From the cell containing the given text, extract its center point as [X, Y] coordinate. 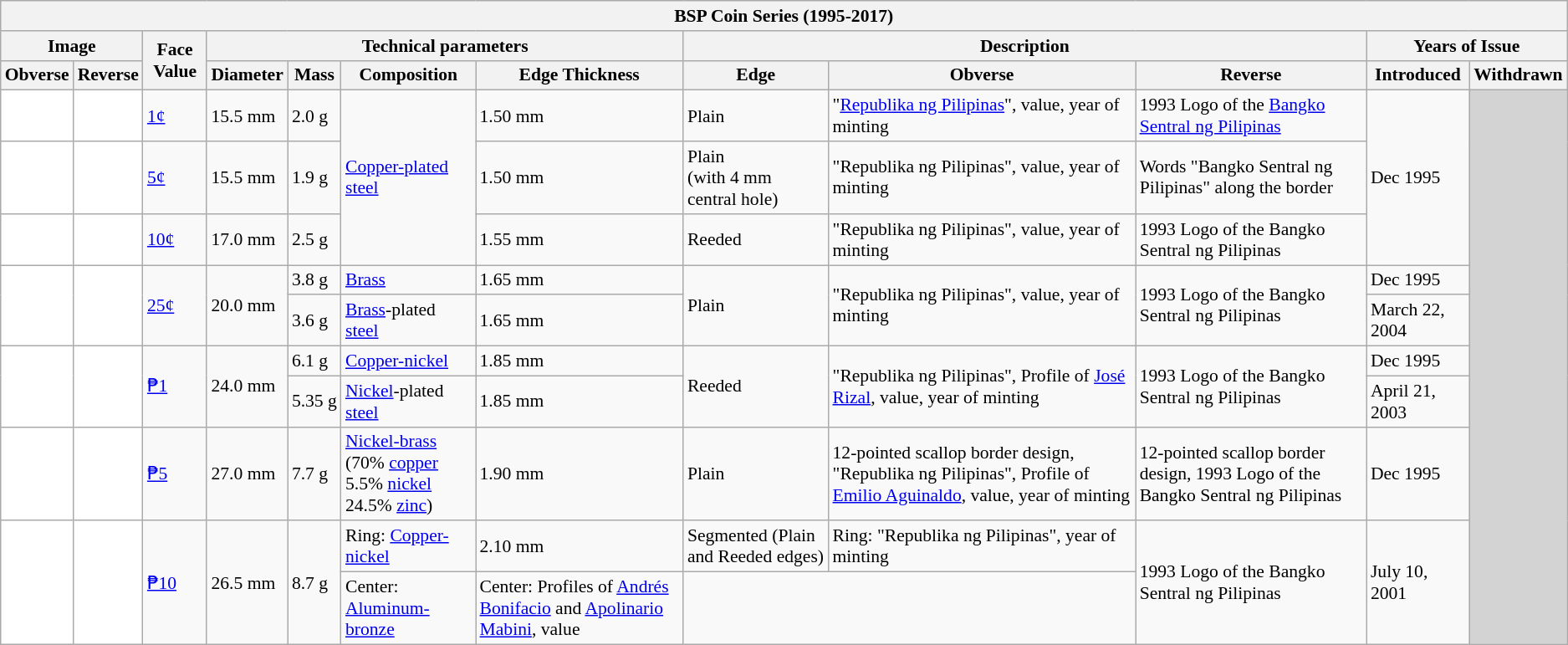
April 21, 2003 [1418, 402]
1.9 g [314, 177]
"Republika ng Pilipinas", Profile of José Rizal, value, year of minting [982, 386]
Center: Profiles of Andrés Bonifacio and Apolinario Mabini, value [579, 609]
5¢ [176, 177]
Description [1025, 46]
Diameter [247, 75]
6.1 g [314, 361]
Edge Thickness [579, 75]
Composition [408, 75]
Introduced [1418, 75]
1¢ [176, 115]
Years of Issue [1467, 46]
2.0 g [314, 115]
Ring: "Republika ng Pilipinas", year of minting [982, 547]
12-pointed scallop border design, "Republika ng Pilipinas", Profile of Emilio Aguinaldo, value, year of minting [982, 474]
8.7 g [314, 583]
10¢ [176, 239]
Ring: Copper-nickel [408, 547]
Center: Aluminum-bronze [408, 609]
₱5 [176, 474]
July 10, 2001 [1418, 583]
Brass-plated steel [408, 321]
20.0 mm [247, 306]
2.5 g [314, 239]
BSP Coin Series (1995-2017) [784, 16]
3.6 g [314, 321]
₱10 [176, 583]
Face Value [176, 60]
27.0 mm [247, 474]
3.8 g [314, 280]
Plain (with 4 mm central hole) [756, 177]
Words "Bangko Sentral ng Pilipinas" along the border [1251, 177]
2.10 mm [579, 547]
1.55 mm [579, 239]
Copper-plated steel [408, 177]
7.7 g [314, 474]
1.90 mm [579, 474]
Image [72, 46]
Mass [314, 75]
5.35 g [314, 402]
26.5 mm [247, 583]
Nickel-plated steel [408, 402]
Withdrawn [1519, 75]
17.0 mm [247, 239]
Segmented (Plain and Reeded edges) [756, 547]
Brass [408, 280]
25¢ [176, 306]
Technical parameters [445, 46]
24.0 mm [247, 386]
₱1 [176, 386]
12-pointed scallop border design, 1993 Logo of the Bangko Sentral ng Pilipinas [1251, 474]
March 22, 2004 [1418, 321]
Copper-nickel [408, 361]
Edge [756, 75]
Nickel-brass (70% copper 5.5% nickel 24.5% zinc) [408, 474]
